Return (x, y) of the center of cell containing provided text 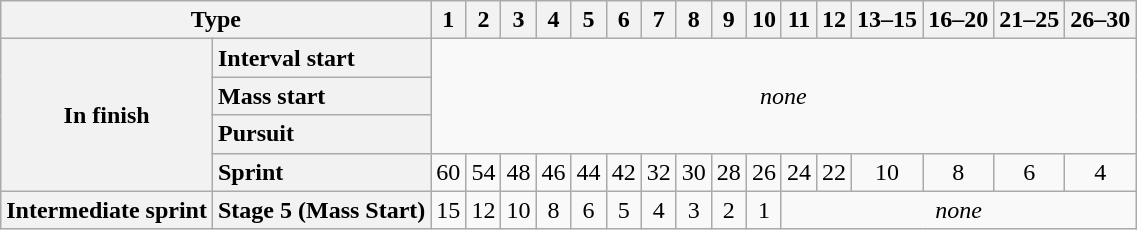
44 (588, 172)
Sprint (321, 172)
9 (728, 20)
15 (448, 210)
Type (216, 20)
26–30 (1100, 20)
Stage 5 (Mass Start) (321, 210)
32 (658, 172)
Mass start (321, 96)
21–25 (1030, 20)
24 (798, 172)
46 (554, 172)
22 (834, 172)
30 (694, 172)
28 (728, 172)
42 (624, 172)
16–20 (958, 20)
26 (764, 172)
11 (798, 20)
Interval start (321, 58)
Pursuit (321, 134)
60 (448, 172)
Intermediate sprint (107, 210)
54 (484, 172)
48 (518, 172)
In finish (107, 115)
7 (658, 20)
13–15 (888, 20)
